Search for the cell housing the specified text and yield its [x, y] center coordinate. 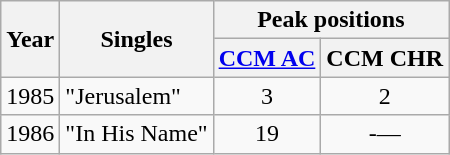
2 [385, 96]
"In His Name" [136, 134]
3 [267, 96]
1986 [30, 134]
Year [30, 39]
CCM AC [267, 58]
19 [267, 134]
-— [385, 134]
"Jerusalem" [136, 96]
Singles [136, 39]
CCM CHR [385, 58]
1985 [30, 96]
Peak positions [330, 20]
